Identify which cell holds the provided text, then report its (x, y) central coordinate. 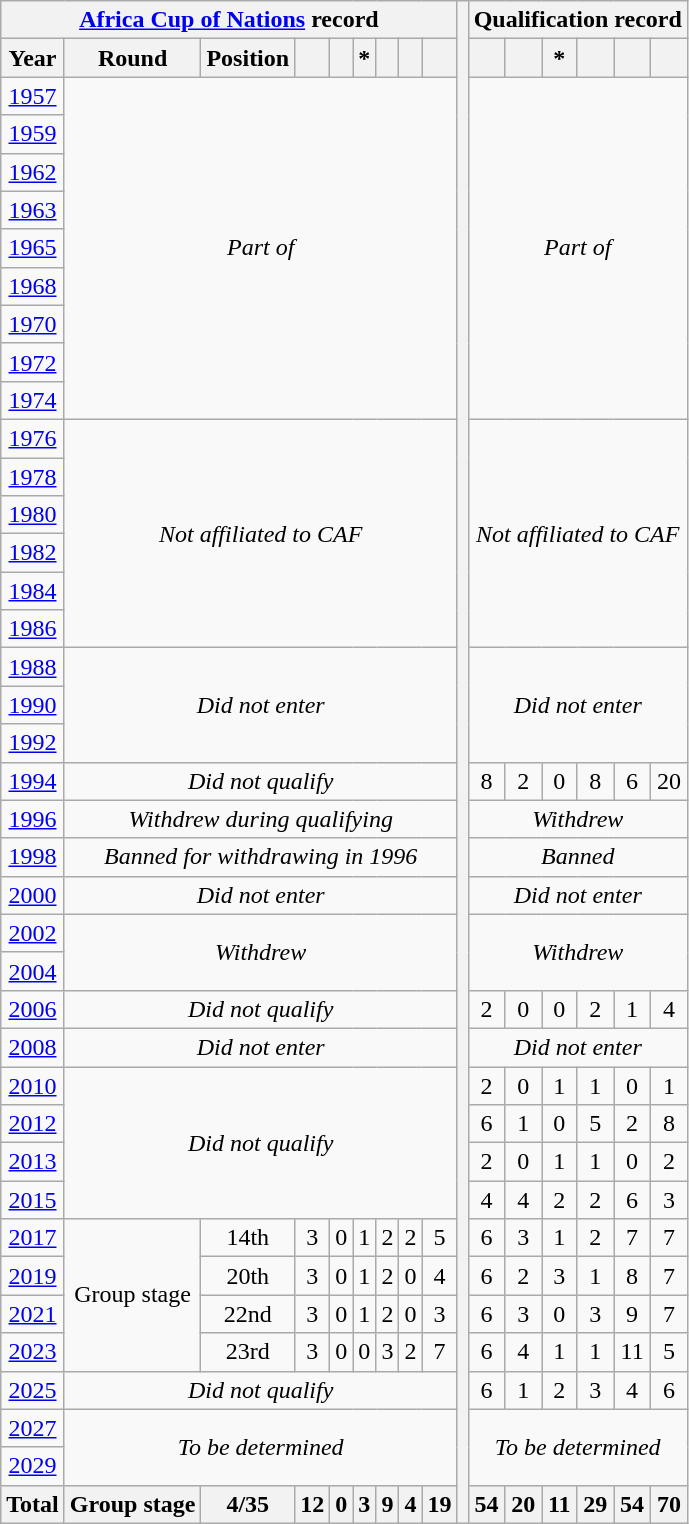
1959 (33, 134)
29 (596, 1504)
Banned for withdrawing in 1996 (260, 857)
1998 (33, 857)
20th (248, 1276)
1974 (33, 400)
2008 (33, 1047)
2023 (33, 1352)
1978 (33, 477)
2006 (33, 1009)
1996 (33, 819)
2015 (33, 1200)
2000 (33, 895)
Africa Cup of Nations record (229, 20)
1972 (33, 362)
2002 (33, 933)
1968 (33, 286)
1982 (33, 553)
2010 (33, 1085)
1986 (33, 629)
Withdrew during qualifying (260, 819)
1980 (33, 515)
22nd (248, 1314)
12 (312, 1504)
14th (248, 1238)
2019 (33, 1276)
2012 (33, 1124)
2004 (33, 971)
Qualification record (578, 20)
1992 (33, 743)
1957 (33, 96)
1970 (33, 324)
1984 (33, 591)
Total (33, 1504)
Banned (578, 857)
1994 (33, 781)
Year (33, 58)
Round (132, 58)
2027 (33, 1428)
1990 (33, 705)
2021 (33, 1314)
1962 (33, 172)
2029 (33, 1466)
2017 (33, 1238)
23rd (248, 1352)
1963 (33, 210)
2025 (33, 1390)
19 (440, 1504)
Position (248, 58)
4/35 (248, 1504)
1988 (33, 667)
1965 (33, 248)
70 (668, 1504)
2013 (33, 1162)
1976 (33, 438)
